Return [X, Y] of the center of cell containing provided text 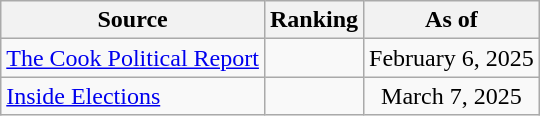
The Cook Political Report [133, 58]
Source [133, 20]
February 6, 2025 [452, 58]
Ranking [314, 20]
Inside Elections [133, 96]
As of [452, 20]
March 7, 2025 [452, 96]
